Output the (x, y) coordinate of the center of the cell containing the given text.  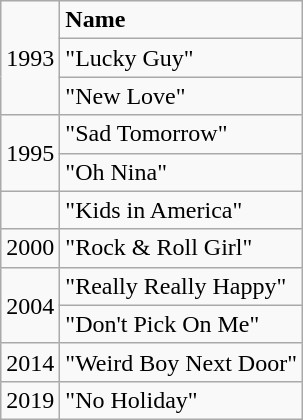
"Oh Nina" (182, 172)
"Lucky Guy" (182, 58)
2004 (30, 305)
2014 (30, 362)
"Sad Tomorrow" (182, 134)
"Don't Pick On Me" (182, 324)
Name (182, 20)
2000 (30, 248)
"Weird Boy Next Door" (182, 362)
"Really Really Happy" (182, 286)
1995 (30, 153)
"Kids in America" (182, 210)
2019 (30, 400)
"No Holiday" (182, 400)
"New Love" (182, 96)
1993 (30, 58)
"Rock & Roll Girl" (182, 248)
